Scan for the cell matching the given text and deliver its [x, y] coordinate at center. 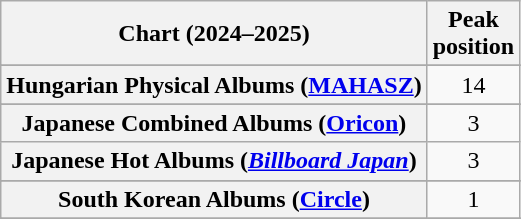
1 [473, 199]
14 [473, 85]
South Korean Albums (Circle) [214, 199]
Japanese Hot Albums (Billboard Japan) [214, 161]
Peakposition [473, 34]
Japanese Combined Albums (Oricon) [214, 123]
Chart (2024–2025) [214, 34]
Hungarian Physical Albums (MAHASZ) [214, 85]
